Identify which cell holds the provided text, then report its [x, y] central coordinate. 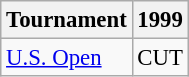
CUT [160, 58]
U.S. Open [66, 58]
Tournament [66, 20]
1999 [160, 20]
